Determine the (X, Y) coordinate at the center of the cell enclosing the given text.  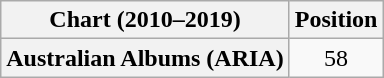
58 (336, 58)
Position (336, 20)
Australian Albums (ARIA) (145, 58)
Chart (2010–2019) (145, 20)
